Scan for the cell matching the given text and deliver its (x, y) coordinate at center. 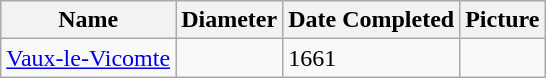
Date Completed (372, 20)
Vaux-le-Vicomte (88, 58)
Diameter (230, 20)
Name (88, 20)
1661 (372, 58)
Picture (502, 20)
